Return the (X, Y) coordinate for the center point of the cell that contains the specified text.  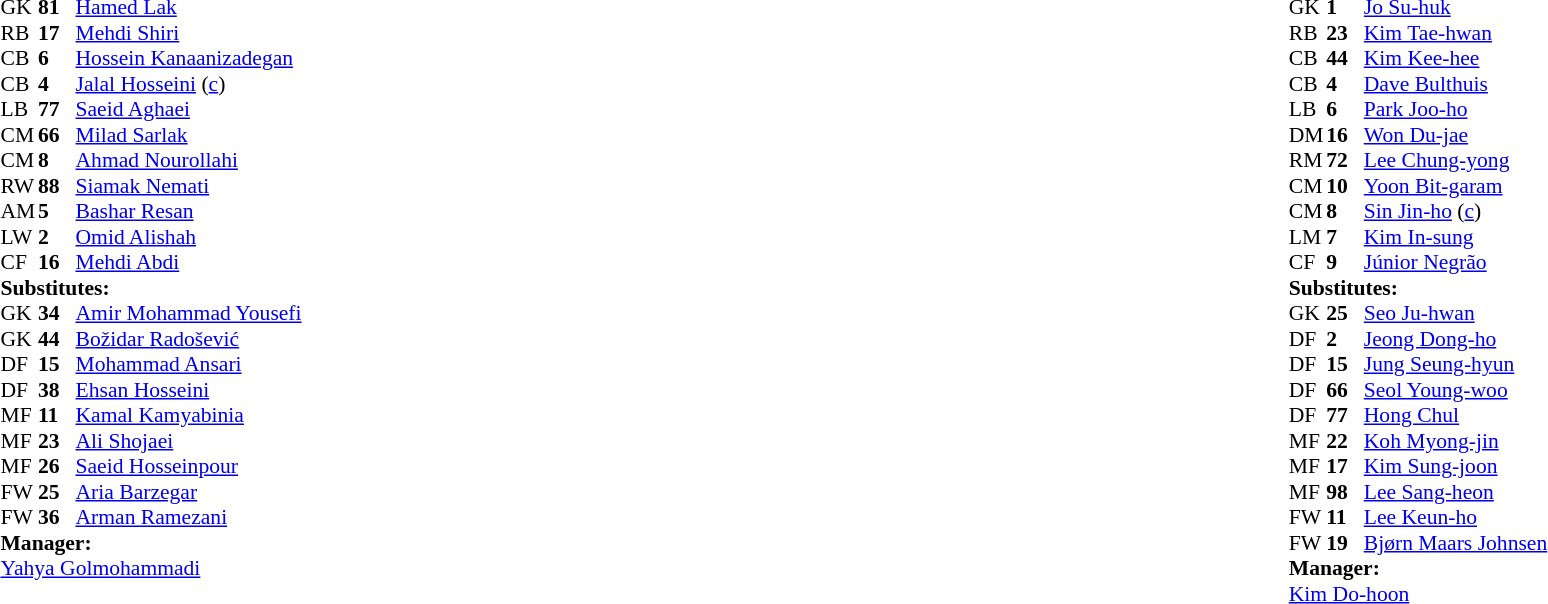
Seo Ju-hwan (1456, 313)
Sin Jin-ho (c) (1456, 211)
Ali Shojaei (189, 441)
Arman Ramezani (189, 517)
Kim Sung-joon (1456, 467)
Bjørn Maars Johnsen (1456, 543)
Bashar Resan (189, 211)
Kim Kee-hee (1456, 59)
Seol Young-woo (1456, 390)
Lee Keun-ho (1456, 517)
RW (19, 186)
AM (19, 211)
RM (1308, 161)
Kim In-sung (1456, 237)
Won Du-jae (1456, 135)
DM (1308, 135)
Yoon Bit-garam (1456, 186)
Ehsan Hosseini (189, 390)
19 (1345, 543)
Božidar Radošević (189, 339)
Lee Chung-yong (1456, 161)
Saeid Aghaei (189, 109)
88 (57, 186)
Saeid Hosseinpour (189, 467)
Mohammad Ansari (189, 365)
Omid Alishah (189, 237)
Jalal Hosseini (c) (189, 84)
Dave Bulthuis (1456, 84)
Koh Myong-jin (1456, 441)
Mehdi Abdi (189, 263)
Lee Sang-heon (1456, 492)
Siamak Nemati (189, 186)
Aria Barzegar (189, 492)
7 (1345, 237)
Hossein Kanaanizadegan (189, 59)
Mehdi Shiri (189, 33)
Amir Mohammad Yousefi (189, 313)
5 (57, 211)
Júnior Negrão (1456, 263)
LM (1308, 237)
Milad Sarlak (189, 135)
26 (57, 467)
98 (1345, 492)
Hong Chul (1456, 415)
LW (19, 237)
72 (1345, 161)
38 (57, 390)
Park Joo-ho (1456, 109)
Kamal Kamyabinia (189, 415)
36 (57, 517)
9 (1345, 263)
Ahmad Nourollahi (189, 161)
34 (57, 313)
10 (1345, 186)
Kim Tae-hwan (1456, 33)
Yahya Golmohammadi (150, 569)
22 (1345, 441)
Jung Seung-hyun (1456, 365)
Jeong Dong-ho (1456, 339)
